Find where the given text appears and provide that cell's center as (X, Y) coordinate. 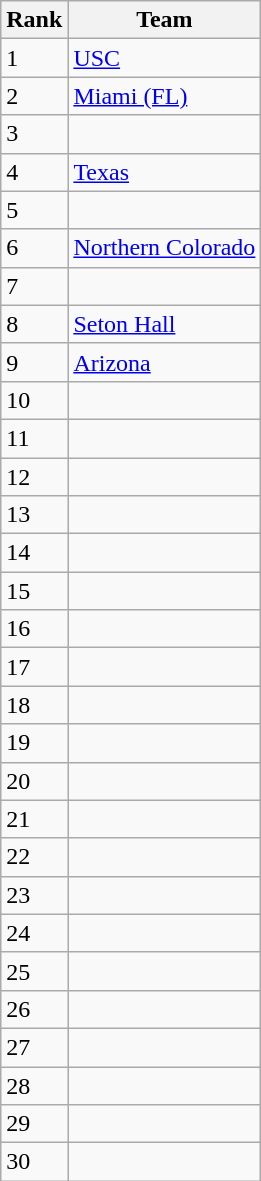
4 (34, 172)
26 (34, 1009)
Team (164, 20)
3 (34, 134)
11 (34, 438)
28 (34, 1085)
27 (34, 1047)
14 (34, 553)
24 (34, 933)
5 (34, 210)
Northern Colorado (164, 248)
8 (34, 324)
9 (34, 362)
1 (34, 58)
29 (34, 1124)
20 (34, 781)
Arizona (164, 362)
Seton Hall (164, 324)
30 (34, 1162)
Rank (34, 20)
Miami (FL) (164, 96)
10 (34, 400)
13 (34, 515)
6 (34, 248)
17 (34, 667)
12 (34, 477)
15 (34, 591)
USC (164, 58)
16 (34, 629)
Texas (164, 172)
21 (34, 819)
22 (34, 857)
23 (34, 895)
7 (34, 286)
18 (34, 705)
19 (34, 743)
2 (34, 96)
25 (34, 971)
